Search for the cell housing the specified text and yield its [x, y] center coordinate. 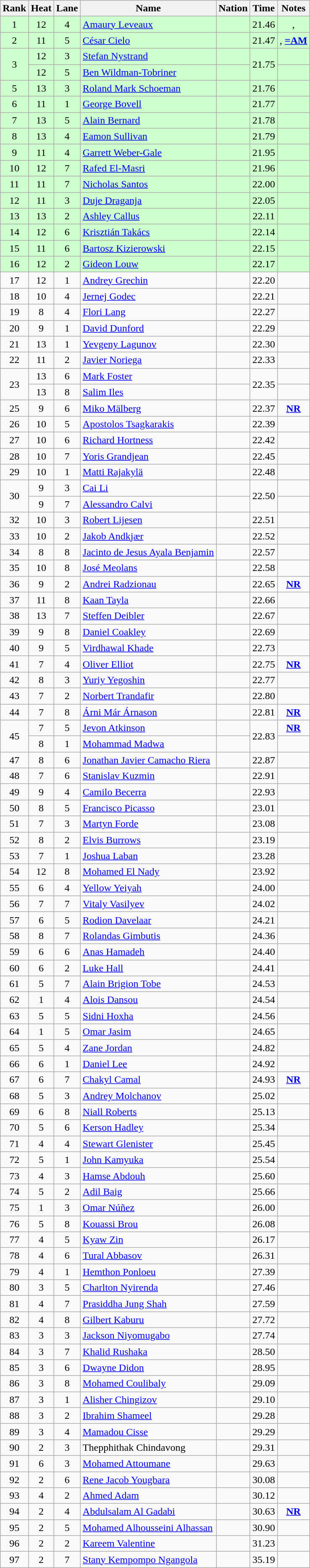
Roland Mark Schoeman [148, 88]
55 [14, 888]
Andrei Radzionau [148, 584]
25.60 [264, 1176]
22.52 [264, 536]
Heat [41, 8]
Stanislav Kuzmin [148, 776]
32 [14, 520]
Gideon Louw [148, 264]
74 [14, 1192]
Mohamed Coulibaly [148, 1384]
49 [14, 792]
90 [14, 1447]
Salim Iles [148, 392]
Luke Hall [148, 968]
97 [14, 1560]
29.31 [264, 1447]
Alois Dansou [148, 1000]
Cai Li [148, 488]
César Cielo [148, 40]
84 [14, 1352]
21.95 [264, 152]
Charlton Nyirenda [148, 1288]
Eamon Sullivan [148, 136]
Nicholas Santos [148, 184]
30.63 [264, 1512]
22.35 [264, 384]
24.41 [264, 968]
Stewart Glenister [148, 1144]
22.33 [264, 360]
23.08 [264, 824]
51 [14, 824]
58 [14, 936]
22.39 [264, 424]
Jacinto de Jesus Ayala Benjamin [148, 552]
22 [14, 360]
Zane Jordan [148, 1048]
87 [14, 1400]
31.23 [264, 1544]
57 [14, 920]
22.11 [264, 216]
65 [14, 1048]
22.42 [264, 440]
22.37 [264, 408]
54 [14, 872]
30.12 [264, 1496]
40 [14, 648]
22.80 [264, 696]
Ben Wildman-Tobriner [148, 72]
25.34 [264, 1128]
24.36 [264, 936]
23 [14, 384]
Abdulsalam Al Gadabi [148, 1512]
Alisher Chingizov [148, 1400]
75 [14, 1208]
Andrey Grechin [148, 280]
86 [14, 1384]
Time [264, 8]
30 [14, 496]
34 [14, 552]
22.30 [264, 344]
Oliver Elliot [148, 664]
72 [14, 1160]
22.83 [264, 736]
39 [14, 632]
28.95 [264, 1368]
Kaan Tayla [148, 600]
Rafed El-Masri [148, 168]
29.10 [264, 1400]
92 [14, 1479]
22.00 [264, 184]
29 [14, 472]
21.78 [264, 120]
80 [14, 1288]
29.63 [264, 1463]
Yoris Grandjean [148, 456]
Jevon Atkinson [148, 728]
96 [14, 1544]
27 [14, 440]
29.09 [264, 1384]
22.05 [264, 200]
63 [14, 1016]
Rank [14, 8]
30.90 [264, 1528]
Ibrahim Shameel [148, 1415]
Mohamed El Nady [148, 872]
22.87 [264, 760]
Ashley Callus [148, 216]
Duje Draganja [148, 200]
Kyaw Zin [148, 1240]
42 [14, 680]
50 [14, 808]
, =AM [293, 40]
Rolandas Gimbutis [148, 936]
Daniel Lee [148, 1064]
Norbert Trandafir [148, 696]
19 [14, 312]
93 [14, 1496]
38 [14, 616]
22.17 [264, 264]
Francisco Picasso [148, 808]
Daniel Coakley [148, 632]
Sidni Hoxha [148, 1016]
76 [14, 1224]
43 [14, 696]
26.17 [264, 1240]
22.29 [264, 328]
Matti Rajakylä [148, 472]
21.96 [264, 168]
30.08 [264, 1479]
28 [14, 456]
Nation [233, 8]
Flori Lang [148, 312]
José Meolans [148, 568]
Robert Lijesen [148, 520]
Chakyl Camal [148, 1080]
22.67 [264, 616]
Alessandro Calvi [148, 504]
52 [14, 840]
22.14 [264, 232]
Mark Foster [148, 376]
Amaury Leveaux [148, 24]
25.02 [264, 1096]
Name [148, 8]
71 [14, 1144]
23.01 [264, 808]
21.77 [264, 104]
94 [14, 1512]
22.20 [264, 280]
25.13 [264, 1112]
56 [14, 904]
Steffen Deibler [148, 616]
Andrey Molchanov [148, 1096]
Tural Abbasov [148, 1256]
36 [14, 584]
61 [14, 984]
25.66 [264, 1192]
Notes [293, 8]
Hemthon Ponloeu [148, 1272]
21.79 [264, 136]
Thepphithak Chindavong [148, 1447]
Gilbert Kaburu [148, 1320]
24.92 [264, 1064]
Dwayne Didon [148, 1368]
35 [14, 568]
Anas Hamadeh [148, 952]
78 [14, 1256]
25 [14, 408]
24.54 [264, 1000]
24.65 [264, 1032]
25.45 [264, 1144]
Niall Roberts [148, 1112]
Miko Mälberg [148, 408]
29.29 [264, 1431]
Adil Baig [148, 1192]
14 [14, 232]
33 [14, 536]
24.02 [264, 904]
27.59 [264, 1304]
22.75 [264, 664]
Kareem Valentine [148, 1544]
35.19 [264, 1560]
Omar Núñez [148, 1208]
59 [14, 952]
Jonathan Javier Camacho Riera [148, 760]
27.72 [264, 1320]
69 [14, 1112]
22.91 [264, 776]
John Kamyuka [148, 1160]
62 [14, 1000]
23.19 [264, 840]
26.08 [264, 1224]
66 [14, 1064]
22.65 [264, 584]
Virdhawal Khade [148, 648]
24.53 [264, 984]
81 [14, 1304]
Yevgeny Lagunov [148, 344]
Javier Noriega [148, 360]
91 [14, 1463]
28.50 [264, 1352]
Bartosz Kizierowski [148, 248]
David Dunford [148, 328]
Apostolos Tsagkarakis [148, 424]
Hamse Abdouh [148, 1176]
24.82 [264, 1048]
Mohammad Madwa [148, 744]
22.48 [264, 472]
22.73 [264, 648]
George Bovell [148, 104]
Alain Bernard [148, 120]
24.40 [264, 952]
Yuriy Yegoshin [148, 680]
22.15 [264, 248]
22.50 [264, 496]
21.46 [264, 24]
Mohamed Attoumane [148, 1463]
Mohamed Alhousseini Alhassan [148, 1528]
Omar Jasim [148, 1032]
95 [14, 1528]
22.77 [264, 680]
Elvis Burrows [148, 840]
22.57 [264, 552]
73 [14, 1176]
Martyn Forde [148, 824]
Ahmed Adam [148, 1496]
22.69 [264, 632]
Joshua Laban [148, 856]
22.93 [264, 792]
82 [14, 1320]
67 [14, 1080]
22.45 [264, 456]
Rene Jacob Yougbara [148, 1479]
17 [14, 280]
Khalid Rushaka [148, 1352]
Árni Már Árnason [148, 712]
77 [14, 1240]
, [293, 24]
27.39 [264, 1272]
18 [14, 296]
Camilo Becerra [148, 792]
Vitaly Vasilyev [148, 904]
83 [14, 1336]
Stany Kempompo Ngangola [148, 1560]
89 [14, 1431]
Jernej Godec [148, 296]
25.54 [264, 1160]
Richard Hortness [148, 440]
23.28 [264, 856]
88 [14, 1415]
Prasiddha Jung Shah [148, 1304]
Alain Brigion Tobe [148, 984]
Jackson Niyomugabo [148, 1336]
64 [14, 1032]
60 [14, 968]
24.93 [264, 1080]
22.58 [264, 568]
22.21 [264, 296]
79 [14, 1272]
23.92 [264, 872]
Rodion Davelaar [148, 920]
26.31 [264, 1256]
45 [14, 736]
22.66 [264, 600]
24.56 [264, 1016]
Krisztián Takács [148, 232]
41 [14, 664]
Garrett Weber-Gale [148, 152]
47 [14, 760]
21.75 [264, 64]
16 [14, 264]
Jakob Andkjær [148, 536]
27.74 [264, 1336]
Mamadou Cisse [148, 1431]
70 [14, 1128]
21.76 [264, 88]
Kerson Hadley [148, 1128]
24.00 [264, 888]
26 [14, 424]
24.21 [264, 920]
Kouassi Brou [148, 1224]
21 [14, 344]
22.81 [264, 712]
48 [14, 776]
15 [14, 248]
Lane [67, 8]
22.27 [264, 312]
85 [14, 1368]
44 [14, 712]
26.00 [264, 1208]
20 [14, 328]
22.51 [264, 520]
Stefan Nystrand [148, 56]
53 [14, 856]
68 [14, 1096]
27.46 [264, 1288]
29.28 [264, 1415]
21.47 [264, 40]
37 [14, 600]
Yellow Yeiyah [148, 888]
